Determine the (X, Y) coordinate at the center of the cell enclosing the given text.  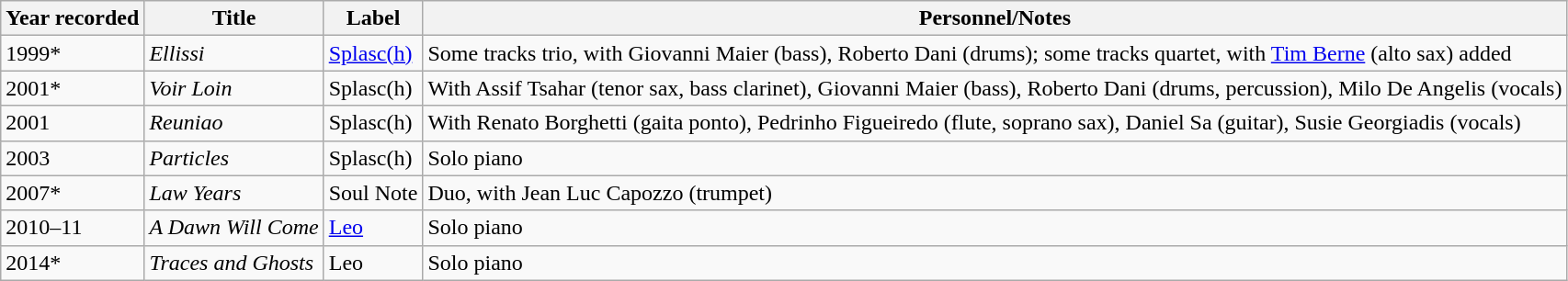
Voir Loin (233, 88)
Soul Note (373, 193)
Some tracks trio, with Giovanni Maier (bass), Roberto Dani (drums); some tracks quartet, with Tim Berne (alto sax) added (994, 53)
With Assif Tsahar (tenor sax, bass clarinet), Giovanni Maier (bass), Roberto Dani (drums, percussion), Milo De Angelis (vocals) (994, 88)
1999* (73, 53)
Label (373, 18)
Particles (233, 158)
Reuniao (233, 123)
Duo, with Jean Luc Capozzo (trumpet) (994, 193)
Ellissi (233, 53)
2010–11 (73, 228)
2014* (73, 263)
Personnel/Notes (994, 18)
2001 (73, 123)
Traces and Ghosts (233, 263)
2003 (73, 158)
Title (233, 18)
With Renato Borghetti (gaita ponto), Pedrinho Figueiredo (flute, soprano sax), Daniel Sa (guitar), Susie Georgiadis (vocals) (994, 123)
Law Years (233, 193)
Year recorded (73, 18)
A Dawn Will Come (233, 228)
2001* (73, 88)
2007* (73, 193)
